Detect which cell encompasses the target text, then output its [x, y] center coordinate. 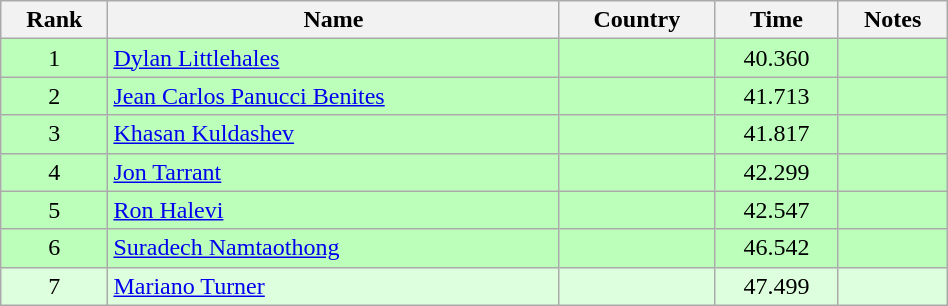
46.542 [776, 248]
1 [54, 58]
40.360 [776, 58]
Rank [54, 20]
Notes [892, 20]
41.817 [776, 134]
5 [54, 210]
6 [54, 248]
41.713 [776, 96]
Country [637, 20]
42.547 [776, 210]
Mariano Turner [334, 286]
Dylan Littlehales [334, 58]
47.499 [776, 286]
2 [54, 96]
Khasan Kuldashev [334, 134]
42.299 [776, 172]
Suradech Namtaothong [334, 248]
7 [54, 286]
Name [334, 20]
Time [776, 20]
Ron Halevi [334, 210]
Jon Tarrant [334, 172]
4 [54, 172]
3 [54, 134]
Jean Carlos Panucci Benites [334, 96]
